Find where the given text appears and provide that cell's center as (X, Y) coordinate. 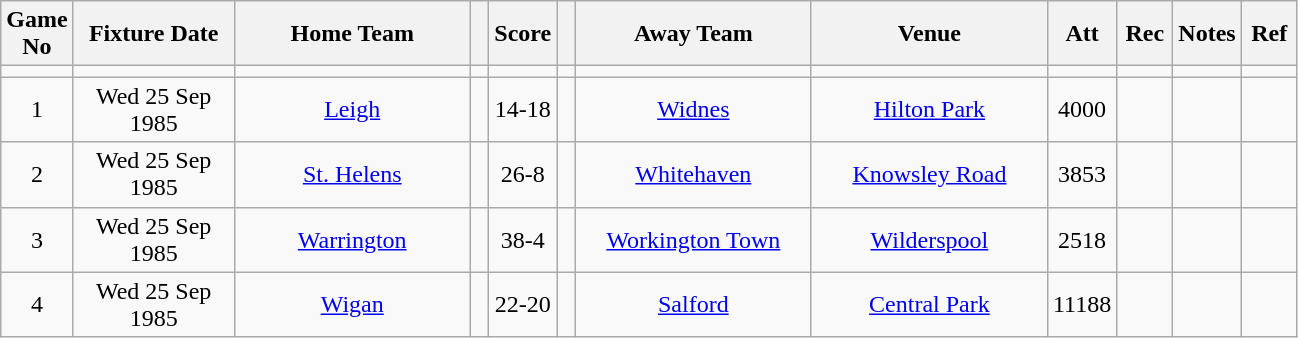
Home Team (352, 34)
3853 (1082, 174)
4 (37, 304)
Ref (1269, 34)
38-4 (523, 240)
26-8 (523, 174)
Warrington (352, 240)
Game No (37, 34)
Workington Town (693, 240)
Away Team (693, 34)
Central Park (929, 304)
Venue (929, 34)
Leigh (352, 110)
Rec (1145, 34)
St. Helens (352, 174)
Knowsley Road (929, 174)
11188 (1082, 304)
Fixture Date (154, 34)
2 (37, 174)
2518 (1082, 240)
Wilderspool (929, 240)
22-20 (523, 304)
Att (1082, 34)
4000 (1082, 110)
Salford (693, 304)
3 (37, 240)
Widnes (693, 110)
Notes (1207, 34)
14-18 (523, 110)
Wigan (352, 304)
1 (37, 110)
Score (523, 34)
Hilton Park (929, 110)
Whitehaven (693, 174)
